Identify which cell holds the provided text, then report its (X, Y) central coordinate. 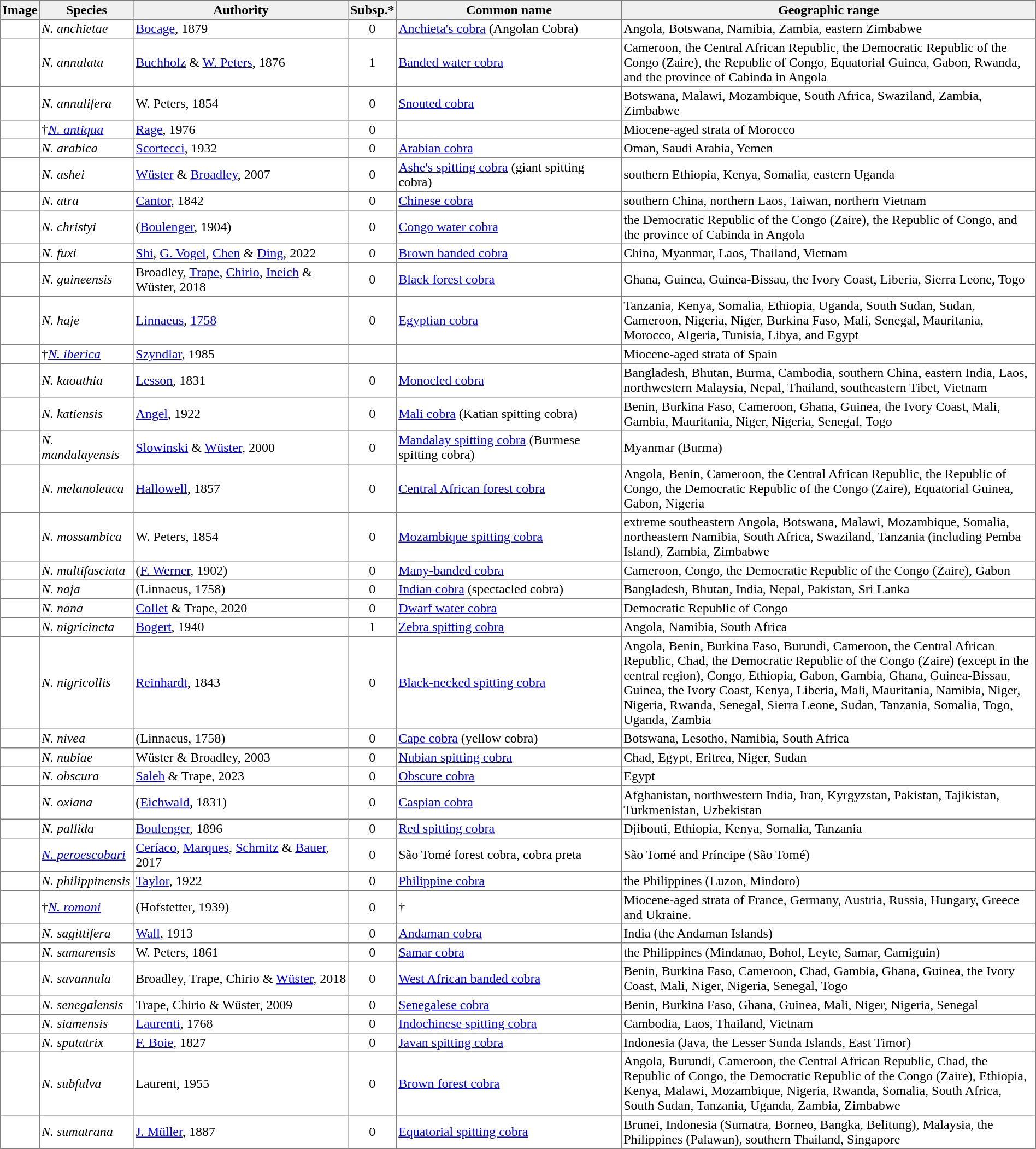
Trape, Chirio & Wüster, 2009 (242, 1005)
(F. Werner, 1902) (242, 570)
Broadley, Trape, Chirio & Wüster, 2018 (242, 979)
São Tomé and Príncipe (São Tomé) (828, 855)
Benin, Burkina Faso, Ghana, Guinea, Mali, Niger, Nigeria, Senegal (828, 1005)
Cantor, 1842 (242, 201)
São Tomé forest cobra, cobra preta (509, 855)
Egypt (828, 776)
Democratic Republic of Congo (828, 608)
Samar cobra (509, 952)
N. anchietae (86, 28)
Broadley, Trape, Chirio, Ineich & Wüster, 2018 (242, 280)
Indonesia (Java, the Lesser Sunda Islands, East Timor) (828, 1042)
Congo water cobra (509, 227)
Slowinski & Wüster, 2000 (242, 447)
W. Peters, 1861 (242, 952)
Egyptian cobra (509, 320)
N. fuxi (86, 253)
†N. antiqua (86, 129)
Zebra spitting cobra (509, 627)
Bangladesh, Bhutan, Burma, Cambodia, southern China, eastern India, Laos, northwestern Malaysia, Nepal, Thailand, southeastern Tibet, Vietnam (828, 380)
Bogert, 1940 (242, 627)
Bocage, 1879 (242, 28)
N. nana (86, 608)
Indian cobra (spectacled cobra) (509, 589)
Linnaeus, 1758 (242, 320)
Nubian spitting cobra (509, 757)
Hallowell, 1857 (242, 488)
Dwarf water cobra (509, 608)
Collet & Trape, 2020 (242, 608)
N. pallida (86, 828)
Banded water cobra (509, 62)
Mali cobra (Katian spitting cobra) (509, 414)
southern China, northern Laos, Taiwan, northern Vietnam (828, 201)
N. melanoleuca (86, 488)
the Philippines (Mindanao, Bohol, Leyte, Samar, Camiguin) (828, 952)
N. mossambica (86, 537)
Boulenger, 1896 (242, 828)
Benin, Burkina Faso, Cameroon, Chad, Gambia, Ghana, Guinea, the Ivory Coast, Mali, Niger, Nigeria, Senegal, Togo (828, 979)
Common name (509, 10)
Arabian cobra (509, 148)
N. sumatrana (86, 1132)
Cameroon, Congo, the Democratic Republic of the Congo (Zaire), Gabon (828, 570)
India (the Andaman Islands) (828, 933)
Ceríaco, Marques, Schmitz & Bauer, 2017 (242, 855)
Benin, Burkina Faso, Cameroon, Ghana, Guinea, the Ivory Coast, Mali, Gambia, Mauritania, Niger, Nigeria, Senegal, Togo (828, 414)
Miocene-aged strata of Morocco (828, 129)
N. mandalayensis (86, 447)
Szyndlar, 1985 (242, 354)
Chinese cobra (509, 201)
Obscure cobra (509, 776)
Botswana, Lesotho, Namibia, South Africa (828, 738)
N. savannula (86, 979)
Central African forest cobra (509, 488)
Rage, 1976 (242, 129)
Chad, Egypt, Eritrea, Niger, Sudan (828, 757)
N. peroescobari (86, 855)
Cape cobra (yellow cobra) (509, 738)
N. siamensis (86, 1023)
Afghanistan, northwestern India, Iran, Kyrgyzstan, Pakistan, Tajikistan, Turkmenistan, Uzbekistan (828, 803)
Species (86, 10)
†N. iberica (86, 354)
Philippine cobra (509, 881)
southern Ethiopia, Kenya, Somalia, eastern Uganda (828, 175)
N. ashei (86, 175)
N. kaouthia (86, 380)
N. guineensis (86, 280)
Black-necked spitting cobra (509, 683)
N. senegalensis (86, 1005)
N. christyi (86, 227)
Angola, Namibia, South Africa (828, 627)
Angola, Botswana, Namibia, Zambia, eastern Zimbabwe (828, 28)
F. Boie, 1827 (242, 1042)
Buchholz & W. Peters, 1876 (242, 62)
Saleh & Trape, 2023 (242, 776)
Angel, 1922 (242, 414)
Cambodia, Laos, Thailand, Vietnam (828, 1023)
N. obscura (86, 776)
Authority (242, 10)
the Democratic Republic of the Congo (Zaire), the Republic of Congo, and the province of Cabinda in Angola (828, 227)
N. philippinensis (86, 881)
Mandalay spitting cobra (Burmese spitting cobra) (509, 447)
N. nigricollis (86, 683)
Botswana, Malawi, Mozambique, South Africa, Swaziland, Zambia, Zimbabwe (828, 103)
Wüster & Broadley, 2007 (242, 175)
Bangladesh, Bhutan, India, Nepal, Pakistan, Sri Lanka (828, 589)
Geographic range (828, 10)
N. annulifera (86, 103)
Brown forest cobra (509, 1083)
(Eichwald, 1831) (242, 803)
Red spitting cobra (509, 828)
Brown banded cobra (509, 253)
West African banded cobra (509, 979)
Black forest cobra (509, 280)
Djibouti, Ethiopia, Kenya, Somalia, Tanzania (828, 828)
Subsp.* (372, 10)
Lesson, 1831 (242, 380)
Image (20, 10)
N. nigricincta (86, 627)
N. oxiana (86, 803)
(Boulenger, 1904) (242, 227)
Monocled cobra (509, 380)
Laurent, 1955 (242, 1083)
Wüster & Broadley, 2003 (242, 757)
Equatorial spitting cobra (509, 1132)
Anchieta's cobra (Angolan Cobra) (509, 28)
N. multifasciata (86, 570)
Many-banded cobra (509, 570)
(Hofstetter, 1939) (242, 908)
N. atra (86, 201)
†N. romani (86, 908)
Wall, 1913 (242, 933)
Caspian cobra (509, 803)
Taylor, 1922 (242, 881)
China, Myanmar, Laos, Thailand, Vietnam (828, 253)
Miocene-aged strata of Spain (828, 354)
Ghana, Guinea, Guinea-Bissau, the Ivory Coast, Liberia, Sierra Leone, Togo (828, 280)
Myanmar (Burma) (828, 447)
the Philippines (Luzon, Mindoro) (828, 881)
N. subfulva (86, 1083)
Brunei, Indonesia (Sumatra, Borneo, Bangka, Belitung), Malaysia, the Philippines (Palawan), southern Thailand, Singapore (828, 1132)
Scortecci, 1932 (242, 148)
N. sagittifera (86, 933)
N. samarensis (86, 952)
Indochinese spitting cobra (509, 1023)
N. annulata (86, 62)
N. arabica (86, 148)
Ashe's spitting cobra (giant spitting cobra) (509, 175)
N. naja (86, 589)
N. haje (86, 320)
N. sputatrix (86, 1042)
Snouted cobra (509, 103)
Laurenti, 1768 (242, 1023)
N. nivea (86, 738)
Miocene-aged strata of France, Germany, Austria, Russia, Hungary, Greece and Ukraine. (828, 908)
Andaman cobra (509, 933)
N. katiensis (86, 414)
† (509, 908)
Javan spitting cobra (509, 1042)
Senegalese cobra (509, 1005)
Reinhardt, 1843 (242, 683)
Oman, Saudi Arabia, Yemen (828, 148)
J. Müller, 1887 (242, 1132)
Mozambique spitting cobra (509, 537)
Shi, G. Vogel, Chen & Ding, 2022 (242, 253)
N. nubiae (86, 757)
